Determine the [X, Y] coordinate at the center of the cell enclosing the given text.  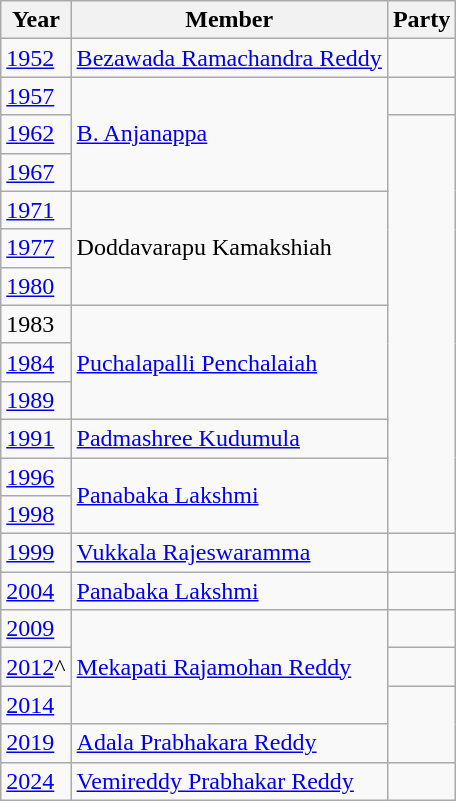
Party [421, 20]
Vukkala Rajeswaramma [229, 553]
2024 [36, 781]
1967 [36, 172]
Puchalapalli Penchalaiah [229, 362]
2019 [36, 743]
2012^ [36, 667]
1952 [36, 58]
1971 [36, 210]
1998 [36, 515]
Year [36, 20]
2014 [36, 705]
1983 [36, 324]
Member [229, 20]
1957 [36, 96]
1980 [36, 286]
1977 [36, 248]
Padmashree Kudumula [229, 438]
1984 [36, 362]
1996 [36, 477]
Mekapati Rajamohan Reddy [229, 667]
1962 [36, 134]
B. Anjanappa [229, 134]
1999 [36, 553]
Adala Prabhakara Reddy [229, 743]
2009 [36, 629]
Vemireddy Prabhakar Reddy [229, 781]
Doddavarapu Kamakshiah [229, 248]
Bezawada Ramachandra Reddy [229, 58]
2004 [36, 591]
1989 [36, 400]
1991 [36, 438]
